Capture the cell that displays the provided text and extract its (X, Y) central coordinate. 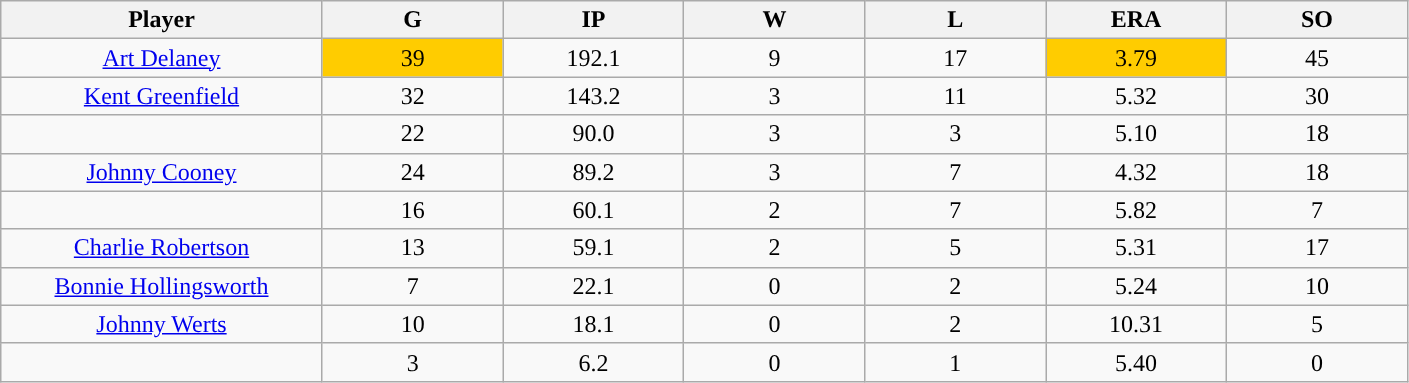
L (956, 20)
1 (956, 362)
192.1 (594, 58)
11 (956, 96)
3.79 (1136, 58)
6.2 (594, 362)
5.24 (1136, 286)
Player (162, 20)
22 (412, 134)
5.31 (1136, 248)
39 (412, 58)
13 (412, 248)
Johnny Cooney (162, 172)
4.32 (1136, 172)
5.82 (1136, 210)
32 (412, 96)
G (412, 20)
10.31 (1136, 324)
24 (412, 172)
Kent Greenfield (162, 96)
SO (1316, 20)
59.1 (594, 248)
Charlie Robertson (162, 248)
9 (774, 58)
W (774, 20)
30 (1316, 96)
16 (412, 210)
143.2 (594, 96)
5.40 (1136, 362)
Bonnie Hollingsworth (162, 286)
5.10 (1136, 134)
45 (1316, 58)
22.1 (594, 286)
18.1 (594, 324)
ERA (1136, 20)
60.1 (594, 210)
IP (594, 20)
Art Delaney (162, 58)
5.32 (1136, 96)
90.0 (594, 134)
89.2 (594, 172)
Johnny Werts (162, 324)
